Detect which cell encompasses the target text, then output its (x, y) center coordinate. 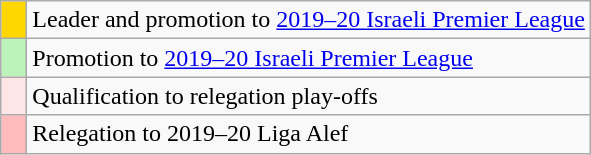
Promotion to 2019–20 Israeli Premier League (309, 58)
Qualification to relegation play-offs (309, 96)
Leader and promotion to 2019–20 Israeli Premier League (309, 20)
Relegation to 2019–20 Liga Alef (309, 134)
